For the text-containing cell, return its midpoint in (x, y) coordinate format. 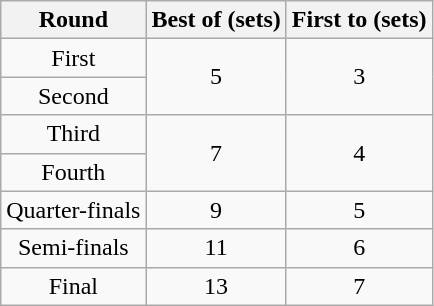
Fourth (74, 172)
Quarter-finals (74, 210)
11 (216, 248)
6 (359, 248)
4 (359, 153)
Second (74, 96)
Final (74, 286)
9 (216, 210)
Best of (sets) (216, 20)
Semi-finals (74, 248)
First (74, 58)
Round (74, 20)
Third (74, 134)
3 (359, 77)
13 (216, 286)
First to (sets) (359, 20)
